Locate the cell with the specified text and output its (x, y) center coordinate. 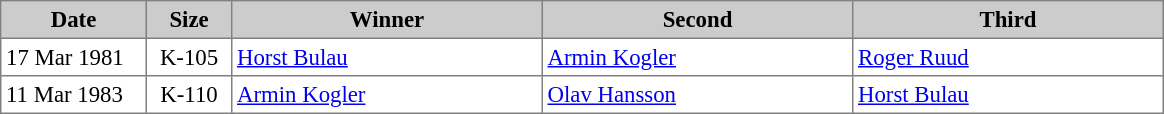
Third (1008, 20)
K-105 (189, 57)
Roger Ruud (1008, 57)
17 Mar 1981 (74, 57)
Second (697, 20)
Size (189, 20)
K-110 (189, 95)
Olav Hansson (697, 95)
Date (74, 20)
Winner (387, 20)
11 Mar 1983 (74, 95)
